Return (X, Y) of the center of cell containing provided text 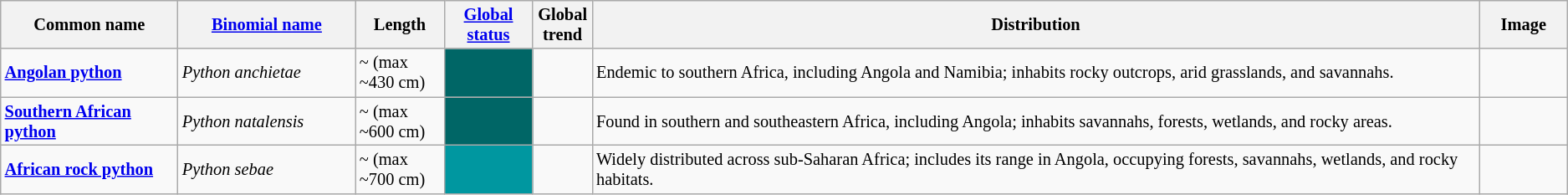
~ (max ~600 cm) (400, 121)
Distribution (1035, 24)
Python sebae (267, 169)
Found in southern and southeastern Africa, including Angola; inhabits savannahs, forests, wetlands, and rocky areas. (1035, 121)
Python anchietae (267, 73)
Image (1524, 24)
Global trend (562, 24)
~ (max ~700 cm) (400, 169)
Global status (488, 24)
African rock python (89, 169)
~ (max ~430 cm) (400, 73)
Widely distributed across sub-Saharan Africa; includes its range in Angola, occupying forests, savannahs, wetlands, and rocky habitats. (1035, 169)
Endemic to southern Africa, including Angola and Namibia; inhabits rocky outcrops, arid grasslands, and savannahs. (1035, 73)
Angolan python (89, 73)
Binomial name (267, 24)
Southern African python (89, 121)
Length (400, 24)
Common name (89, 24)
Python natalensis (267, 121)
